Search for the cell housing the specified text and yield its [x, y] center coordinate. 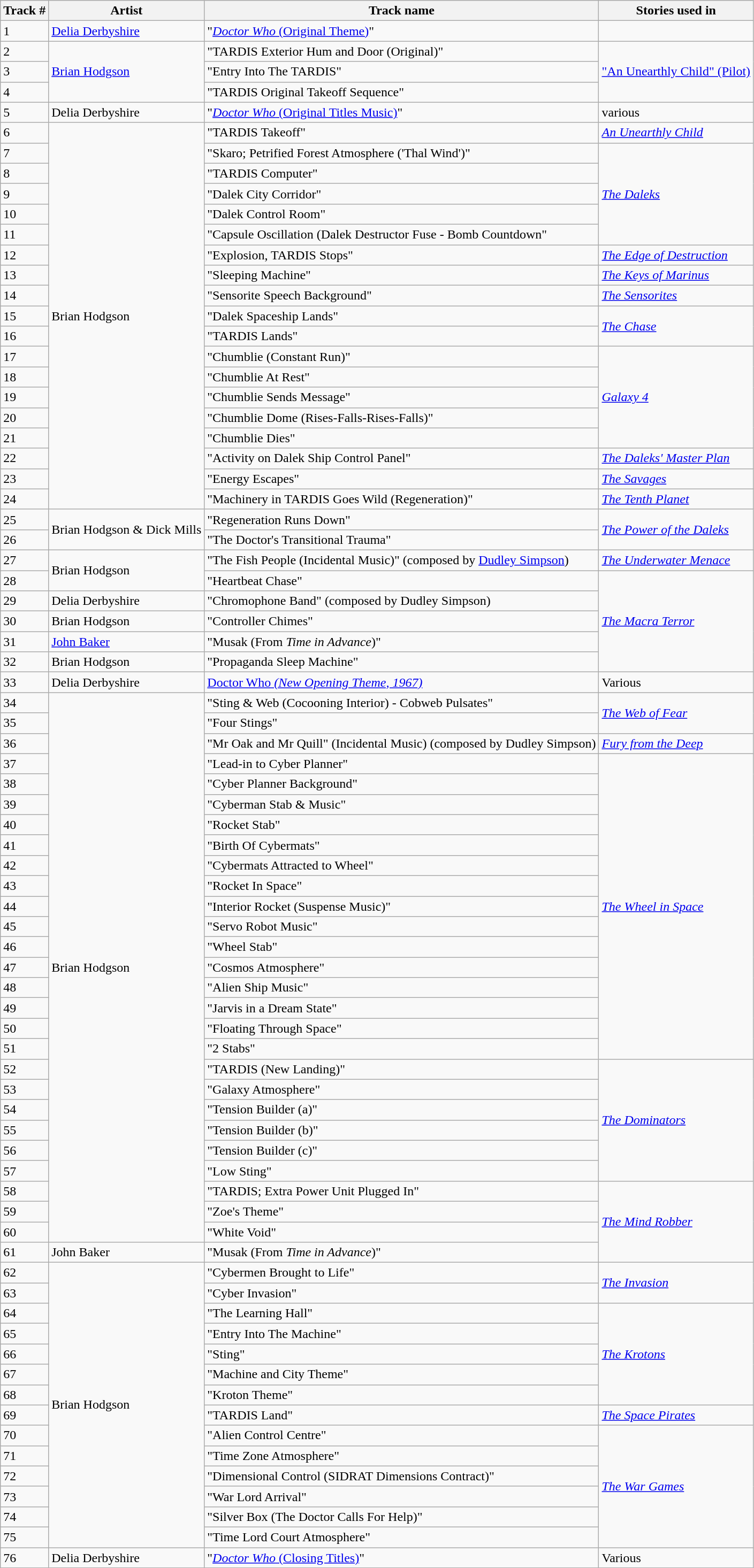
"Cyber Invasion" [401, 1293]
Track # [25, 11]
5 [25, 112]
Fury from the Deep [676, 743]
"Machinery in TARDIS Goes Wild (Regeneration)" [401, 499]
13 [25, 275]
"Alien Control Centre" [401, 1435]
16 [25, 336]
The Sensorites [676, 296]
27 [25, 560]
"TARDIS; Extra Power Unit Plugged In" [401, 1191]
"Cyberman Stab & Music" [401, 804]
47 [25, 967]
"Dalek Control Room" [401, 214]
65 [25, 1334]
54 [25, 1110]
"TARDIS Computer" [401, 173]
"Controller Chimes" [401, 621]
37 [25, 764]
"Low Sting" [401, 1171]
Stories used in [676, 11]
43 [25, 886]
"Chromophone Band" (composed by Dudley Simpson) [401, 601]
76 [25, 1558]
15 [25, 316]
62 [25, 1273]
Track name [401, 11]
6 [25, 133]
"Dimensional Control (SIDRAT Dimensions Contract)" [401, 1476]
40 [25, 825]
"Birth Of Cybermats" [401, 845]
"Cyber Planner Background" [401, 784]
39 [25, 804]
"Doctor Who (Original Theme)" [401, 31]
"Dalek Spaceship Lands" [401, 316]
The War Games [676, 1486]
"Energy Escapes" [401, 479]
The Wheel in Space [676, 906]
The Edge of Destruction [676, 255]
57 [25, 1171]
various [676, 112]
"Dalek City Corridor" [401, 194]
Brian Hodgson & Dick Mills [126, 529]
"Chumblie At Rest" [401, 377]
"Kroton Theme" [401, 1395]
28 [25, 580]
"Chumblie (Constant Run)" [401, 357]
"Silver Box (The Doctor Calls For Help)" [401, 1517]
"Galaxy Atmosphere" [401, 1089]
"Four Stings" [401, 723]
"Explosion, TARDIS Stops" [401, 255]
4 [25, 92]
"Doctor Who (Original Titles Music)" [401, 112]
The Space Pirates [676, 1415]
"TARDIS (New Landing)" [401, 1069]
"Entry Into The TARDIS" [401, 72]
75 [25, 1537]
31 [25, 642]
"Cybermats Attracted to Wheel" [401, 865]
"Chumblie Dome (Rises-Falls-Rises-Falls)" [401, 418]
"Servo Robot Music" [401, 927]
"Cybermen Brought to Life" [401, 1273]
44 [25, 906]
The Dominators [676, 1120]
67 [25, 1374]
19 [25, 397]
The Keys of Marinus [676, 275]
"Chumblie Dies" [401, 438]
41 [25, 845]
The Daleks [676, 194]
12 [25, 255]
8 [25, 173]
49 [25, 1008]
"Floating Through Space" [401, 1028]
"Time Lord Court Atmosphere" [401, 1537]
61 [25, 1252]
20 [25, 418]
26 [25, 540]
71 [25, 1456]
56 [25, 1150]
10 [25, 214]
42 [25, 865]
29 [25, 601]
"Cosmos Atmosphere" [401, 967]
18 [25, 377]
17 [25, 357]
Artist [126, 11]
3 [25, 72]
30 [25, 621]
21 [25, 438]
33 [25, 682]
63 [25, 1293]
"Machine and City Theme" [401, 1374]
"Alien Ship Music" [401, 988]
48 [25, 988]
"White Void" [401, 1232]
"TARDIS Exterior Hum and Door (Original)" [401, 51]
"Mr Oak and Mr Quill" (Incidental Music) (composed by Dudley Simpson) [401, 743]
The Underwater Menace [676, 560]
"Skaro; Petrified Forest Atmosphere ('Thal Wind')" [401, 153]
"The Learning Hall" [401, 1313]
The Daleks' Master Plan [676, 458]
"Sting & Web (Cocooning Interior) - Cobweb Pulsates" [401, 703]
"Jarvis in a Dream State" [401, 1008]
1 [25, 31]
"TARDIS Land" [401, 1415]
The Chase [676, 326]
Doctor Who (New Opening Theme, 1967) [401, 682]
"Wheel Stab" [401, 947]
"Lead-in to Cyber Planner" [401, 764]
"Rocket In Space" [401, 886]
"Propaganda Sleep Machine" [401, 662]
32 [25, 662]
2 [25, 51]
38 [25, 784]
"War Lord Arrival" [401, 1496]
The Invasion [676, 1283]
"The Fish People (Incidental Music)" (composed by Dudley Simpson) [401, 560]
The Savages [676, 479]
"The Doctor's Transitional Trauma" [401, 540]
9 [25, 194]
23 [25, 479]
66 [25, 1354]
The Tenth Planet [676, 499]
"Zoe's Theme" [401, 1211]
"Doctor Who (Closing Titles)" [401, 1558]
25 [25, 519]
69 [25, 1415]
46 [25, 947]
72 [25, 1476]
51 [25, 1049]
35 [25, 723]
60 [25, 1232]
36 [25, 743]
An Unearthly Child [676, 133]
58 [25, 1191]
"Tension Builder (a)" [401, 1110]
"Chumblie Sends Message" [401, 397]
"TARDIS Takeoff" [401, 133]
"Time Zone Atmosphere" [401, 1456]
The Web of Fear [676, 713]
"TARDIS Original Takeoff Sequence" [401, 92]
"Regeneration Runs Down" [401, 519]
"Sting" [401, 1354]
The Power of the Daleks [676, 529]
74 [25, 1517]
"Tension Builder (b)" [401, 1130]
45 [25, 927]
68 [25, 1395]
"Sleeping Machine" [401, 275]
The Macra Terror [676, 621]
52 [25, 1069]
The Krotons [676, 1354]
59 [25, 1211]
24 [25, 499]
"Capsule Oscillation (Dalek Destructor Fuse - Bomb Countdown" [401, 234]
"Heartbeat Chase" [401, 580]
53 [25, 1089]
64 [25, 1313]
"Sensorite Speech Background" [401, 296]
55 [25, 1130]
"Tension Builder (c)" [401, 1150]
22 [25, 458]
"Activity on Dalek Ship Control Panel" [401, 458]
14 [25, 296]
"An Unearthly Child" (Pilot) [676, 72]
70 [25, 1435]
34 [25, 703]
The Mind Robber [676, 1221]
73 [25, 1496]
7 [25, 153]
"Entry Into The Machine" [401, 1334]
11 [25, 234]
"Rocket Stab" [401, 825]
Galaxy 4 [676, 397]
"TARDIS Lands" [401, 336]
50 [25, 1028]
"2 Stabs" [401, 1049]
"Interior Rocket (Suspense Music)" [401, 906]
